Identify which cell holds the provided text, then report its (x, y) central coordinate. 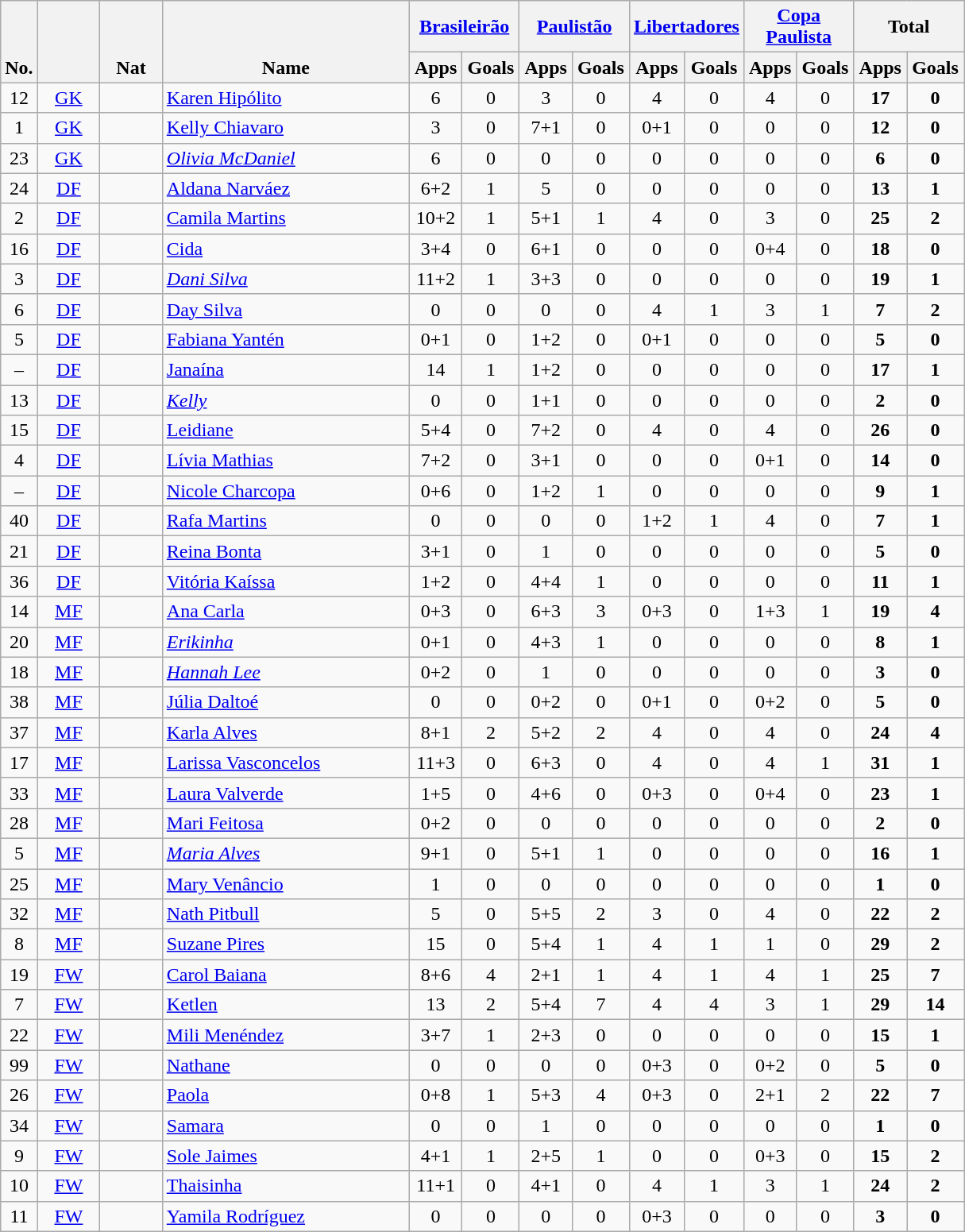
21 (19, 551)
Sole Jaimes (286, 1156)
Nath Pitbull (286, 914)
3+7 (435, 1035)
Samara (286, 1126)
11+2 (435, 279)
Nat (132, 41)
6+2 (435, 188)
Camila Martins (286, 218)
Leidiane (286, 431)
Day Silva (286, 309)
Ana Carla (286, 612)
Kelly (286, 400)
31 (880, 763)
Total (909, 27)
Rafa Martins (286, 521)
11+3 (435, 763)
Hannah Lee (286, 672)
Mary Venâncio (286, 884)
99 (19, 1065)
4+3 (546, 642)
5+2 (546, 732)
Mari Feitosa (286, 823)
40 (19, 521)
4+4 (546, 581)
28 (19, 823)
Cida (286, 249)
1+5 (435, 793)
2+5 (546, 1156)
6+1 (546, 249)
Fabiana Yantén (286, 339)
34 (19, 1126)
Carol Baiana (286, 975)
9+1 (435, 853)
3+3 (546, 279)
2+3 (546, 1035)
Júlia Daltoé (286, 702)
Vitória Kaíssa (286, 581)
0+6 (435, 491)
10 (19, 1186)
Nicole Charcopa (286, 491)
8+6 (435, 975)
7+1 (546, 128)
Mili Menéndez (286, 1035)
Olivia McDaniel (286, 158)
4+6 (546, 793)
Libertadores (686, 27)
5+5 (546, 914)
Brasileirão (464, 27)
1+3 (770, 612)
3+4 (435, 249)
10+2 (435, 218)
Aldana Narváez (286, 188)
Paola (286, 1095)
11+1 (435, 1186)
Name (286, 41)
Larissa Vasconcelos (286, 763)
Ketlen (286, 1005)
Maria Alves (286, 853)
Reina Bonta (286, 551)
No. (19, 41)
Erikinha (286, 642)
Kelly Chiavaro (286, 128)
1+1 (546, 400)
0+8 (435, 1095)
32 (19, 914)
Karen Hipólito (286, 98)
36 (19, 581)
Lívia Mathias (286, 461)
38 (19, 702)
Suzane Pires (286, 944)
8+1 (435, 732)
20 (19, 642)
Laura Valverde (286, 793)
Janaína (286, 369)
33 (19, 793)
Thaisinha (286, 1186)
37 (19, 732)
5+3 (546, 1095)
Paulistão (575, 27)
Copa Paulista (799, 27)
Dani Silva (286, 279)
Karla Alves (286, 732)
Nathane (286, 1065)
Yamila Rodríguez (286, 1216)
